Search for the cell housing the specified text and yield its [X, Y] center coordinate. 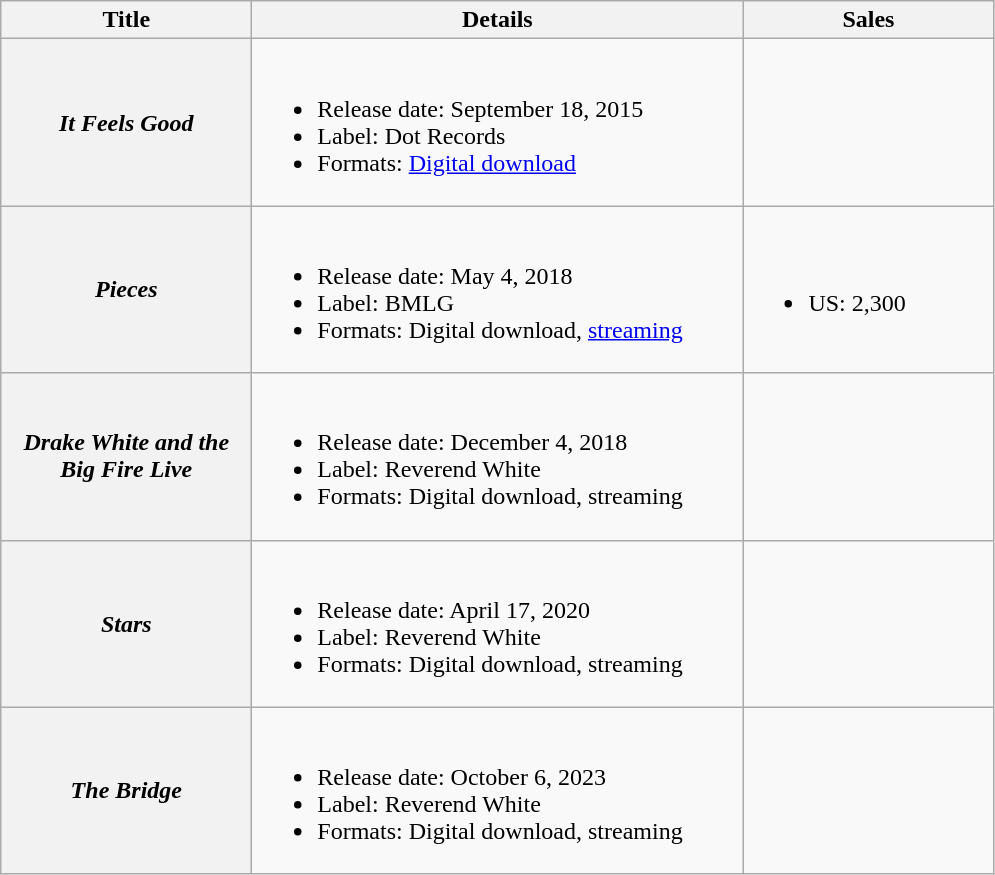
Details [498, 20]
It Feels Good [126, 122]
Pieces [126, 290]
Stars [126, 624]
US: 2,300 [868, 290]
Release date: April 17, 2020Label: Reverend WhiteFormats: Digital download, streaming [498, 624]
Drake White and the Big Fire Live [126, 456]
Release date: October 6, 2023Label: Reverend WhiteFormats: Digital download, streaming [498, 790]
The Bridge [126, 790]
Title [126, 20]
Release date: May 4, 2018Label: BMLGFormats: Digital download, streaming [498, 290]
Release date: September 18, 2015Label: Dot RecordsFormats: Digital download [498, 122]
Release date: December 4, 2018Label: Reverend WhiteFormats: Digital download, streaming [498, 456]
Sales [868, 20]
